Output the [x, y] coordinate of the center of the cell containing the given text.  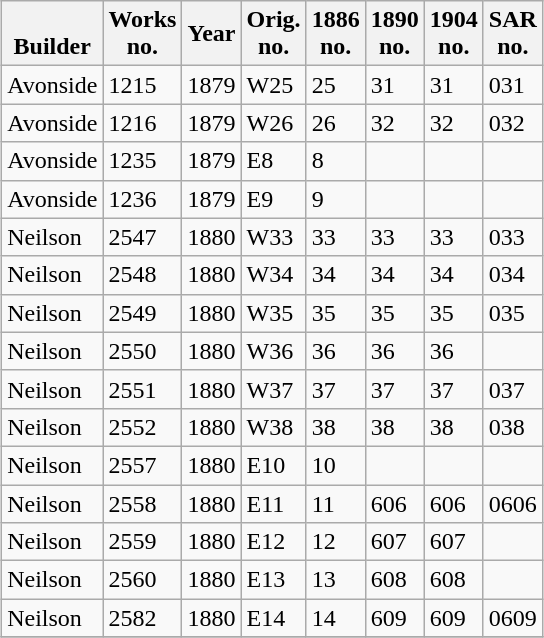
W36 [274, 351]
25 [336, 85]
W33 [274, 237]
2552 [142, 427]
E10 [274, 465]
E14 [274, 618]
037 [512, 389]
0606 [512, 503]
032 [512, 123]
Worksno. [142, 34]
2582 [142, 618]
2559 [142, 542]
W25 [274, 85]
Year [212, 34]
12 [336, 542]
2547 [142, 237]
26 [336, 123]
E9 [274, 199]
035 [512, 313]
W26 [274, 123]
10 [336, 465]
034 [512, 275]
8 [336, 161]
W35 [274, 313]
11 [336, 503]
1890no. [394, 34]
2548 [142, 275]
1886no. [336, 34]
031 [512, 85]
1235 [142, 161]
9 [336, 199]
W38 [274, 427]
2560 [142, 580]
E12 [274, 542]
033 [512, 237]
14 [336, 618]
E11 [274, 503]
1236 [142, 199]
2558 [142, 503]
2550 [142, 351]
Builder [52, 34]
1904no. [454, 34]
W34 [274, 275]
SARno. [512, 34]
W37 [274, 389]
Orig.no. [274, 34]
1216 [142, 123]
1215 [142, 85]
038 [512, 427]
2551 [142, 389]
2557 [142, 465]
2549 [142, 313]
E13 [274, 580]
13 [336, 580]
E8 [274, 161]
0609 [512, 618]
